Provide the (X, Y) coordinate of the cell's center where the given text is located.  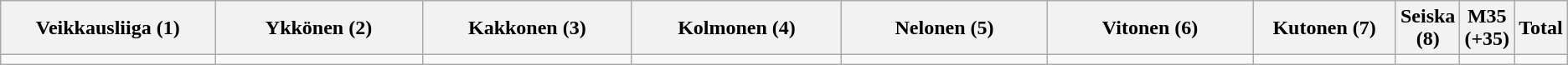
Veikkausliiga (1) (108, 28)
Kakkonen (3) (527, 28)
Kutonen (7) (1325, 28)
Ykkönen (2) (319, 28)
Kolmonen (4) (736, 28)
Vitonen (6) (1149, 28)
Nelonen (5) (945, 28)
Total (1541, 28)
M35 (+35) (1488, 28)
Seiska (8) (1427, 28)
